Determine the [x, y] coordinate at the center of the cell enclosing the given text.  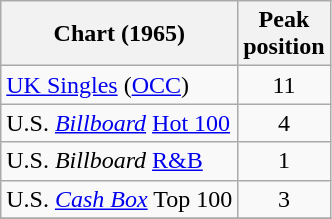
U.S. Billboard R&B [120, 161]
Chart (1965) [120, 34]
1 [284, 161]
U.S. Billboard Hot 100 [120, 123]
11 [284, 85]
4 [284, 123]
3 [284, 199]
U.S. Cash Box Top 100 [120, 199]
UK Singles (OCC) [120, 85]
Peakposition [284, 34]
